Determine the (x, y) coordinate at the center of the cell enclosing the given text.  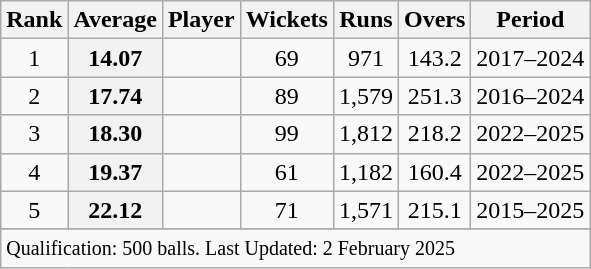
61 (286, 172)
19.37 (116, 172)
1,812 (366, 134)
1,182 (366, 172)
17.74 (116, 96)
4 (34, 172)
2016–2024 (530, 96)
1 (34, 58)
Player (201, 20)
3 (34, 134)
2 (34, 96)
Rank (34, 20)
89 (286, 96)
22.12 (116, 210)
1,579 (366, 96)
215.1 (434, 210)
Wickets (286, 20)
2017–2024 (530, 58)
71 (286, 210)
5 (34, 210)
69 (286, 58)
218.2 (434, 134)
Runs (366, 20)
1,571 (366, 210)
143.2 (434, 58)
Overs (434, 20)
160.4 (434, 172)
971 (366, 58)
2015–2025 (530, 210)
Average (116, 20)
Qualification: 500 balls. Last Updated: 2 February 2025 (296, 248)
Period (530, 20)
251.3 (434, 96)
14.07 (116, 58)
18.30 (116, 134)
99 (286, 134)
